Pinpoint the cell where the given text exists, returning its (x, y) midpoint coordinate. 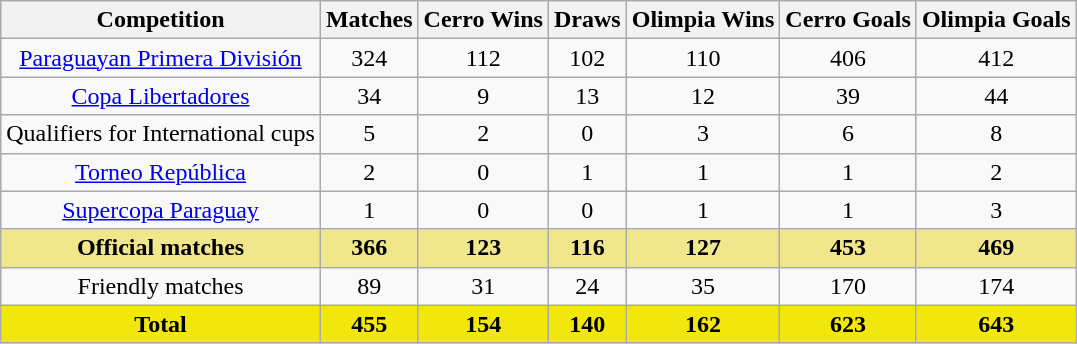
44 (996, 96)
Supercopa Paraguay (161, 210)
Paraguayan Primera División (161, 58)
412 (996, 58)
13 (587, 96)
6 (848, 134)
623 (848, 324)
31 (483, 286)
324 (369, 58)
35 (703, 286)
112 (483, 58)
154 (483, 324)
123 (483, 248)
39 (848, 96)
170 (848, 286)
34 (369, 96)
5 (369, 134)
Olimpia Goals (996, 20)
366 (369, 248)
Cerro Goals (848, 20)
116 (587, 248)
140 (587, 324)
453 (848, 248)
469 (996, 248)
24 (587, 286)
Friendly matches (161, 286)
Qualifiers for International cups (161, 134)
102 (587, 58)
406 (848, 58)
8 (996, 134)
Cerro Wins (483, 20)
127 (703, 248)
Olimpia Wins (703, 20)
455 (369, 324)
Draws (587, 20)
Copa Libertadores (161, 96)
162 (703, 324)
643 (996, 324)
9 (483, 96)
Torneo República (161, 172)
89 (369, 286)
Competition (161, 20)
Matches (369, 20)
174 (996, 286)
Official matches (161, 248)
110 (703, 58)
Total (161, 324)
12 (703, 96)
